Detect which cell encompasses the target text, then output its [x, y] center coordinate. 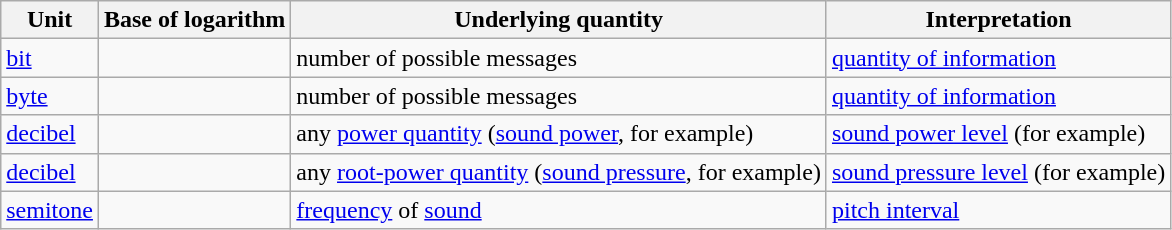
sound pressure level (for example) [998, 172]
sound power level (for example) [998, 134]
any power quantity (sound power, for example) [559, 134]
any root-power quantity (sound pressure, for example) [559, 172]
Interpretation [998, 20]
Underlying quantity [559, 20]
frequency of sound [559, 210]
pitch interval [998, 210]
Base of logarithm [194, 20]
byte [50, 96]
Unit [50, 20]
semitone [50, 210]
bit [50, 58]
